Return the (X, Y) coordinate for the center point of the cell that contains the specified text.  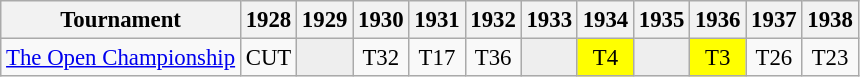
T17 (437, 58)
T26 (774, 58)
1937 (774, 20)
1934 (605, 20)
1935 (661, 20)
1933 (549, 20)
1930 (381, 20)
T32 (381, 58)
1932 (493, 20)
1929 (325, 20)
T4 (605, 58)
T23 (830, 58)
T3 (718, 58)
1936 (718, 20)
1938 (830, 20)
CUT (268, 58)
1928 (268, 20)
1931 (437, 20)
The Open Championship (121, 58)
Tournament (121, 20)
T36 (493, 58)
